Output the [x, y] coordinate of the center of the cell containing the given text.  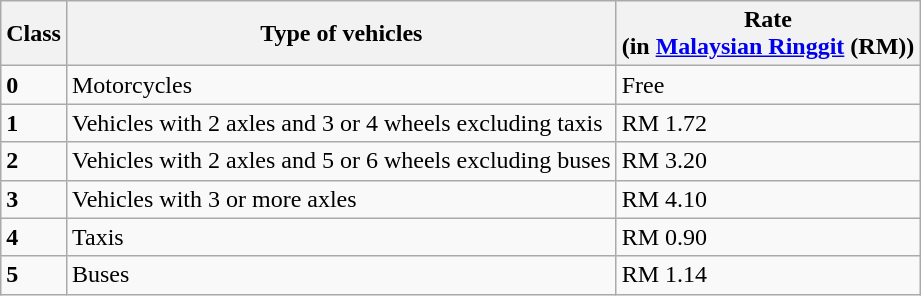
3 [34, 199]
5 [34, 275]
RM 4.10 [768, 199]
Vehicles with 2 axles and 3 or 4 wheels excluding taxis [341, 123]
2 [34, 161]
RM 0.90 [768, 237]
Class [34, 34]
RM 3.20 [768, 161]
Vehicles with 3 or more axles [341, 199]
Free [768, 85]
Motorcycles [341, 85]
RM 1.72 [768, 123]
Rate(in Malaysian Ringgit (RM)) [768, 34]
Vehicles with 2 axles and 5 or 6 wheels excluding buses [341, 161]
Buses [341, 275]
RM 1.14 [768, 275]
Taxis [341, 237]
Type of vehicles [341, 34]
1 [34, 123]
4 [34, 237]
0 [34, 85]
